Determine the [x, y] coordinate at the center of the cell enclosing the given text.  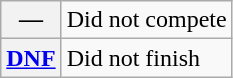
Did not compete [146, 20]
DNF [31, 58]
— [31, 20]
Did not finish [146, 58]
